Extract the (x, y) coordinate from the center of the cell holding the provided text.  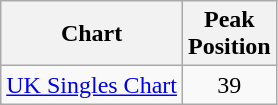
UK Singles Chart (92, 85)
Chart (92, 34)
PeakPosition (229, 34)
39 (229, 85)
